Search for the cell housing the specified text and yield its (X, Y) center coordinate. 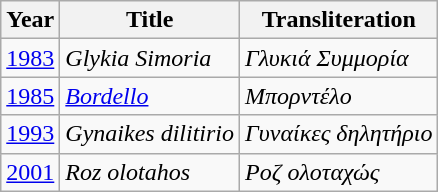
Gynaikes dilitirio (150, 134)
Μπορντέλο (339, 96)
Glykia Simoria (150, 58)
2001 (30, 172)
Transliteration (339, 20)
1993 (30, 134)
Title (150, 20)
1985 (30, 96)
Year (30, 20)
Bordello (150, 96)
1983 (30, 58)
Γυναίκες δηλητήριο (339, 134)
Ροζ ολοταχώς (339, 172)
Roz olotahos (150, 172)
Γλυκιά Συμμορία (339, 58)
